Pinpoint the cell where the given text exists, returning its (x, y) midpoint coordinate. 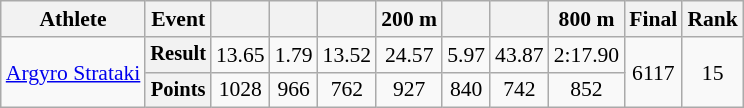
200 m (409, 19)
840 (466, 90)
762 (348, 90)
966 (294, 90)
1.79 (294, 55)
1028 (240, 90)
852 (586, 90)
Final (653, 19)
43.87 (520, 55)
Event (178, 19)
927 (409, 90)
Points (178, 90)
800 m (586, 19)
5.97 (466, 55)
Result (178, 55)
13.52 (348, 55)
15 (712, 72)
Athlete (74, 19)
Argyro Strataki (74, 72)
6117 (653, 72)
13.65 (240, 55)
742 (520, 90)
24.57 (409, 55)
2:17.90 (586, 55)
Rank (712, 19)
